Capture the cell that displays the provided text and extract its (x, y) central coordinate. 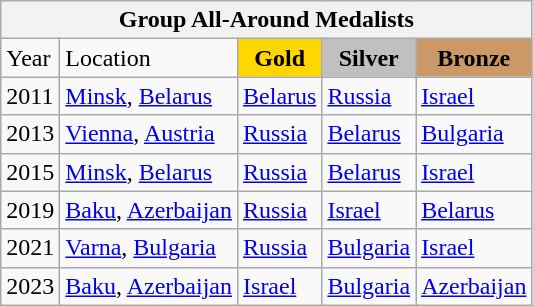
Year (30, 58)
2023 (30, 286)
Group All-Around Medalists (266, 20)
Location (149, 58)
Azerbaijan (474, 286)
2015 (30, 172)
Vienna, Austria (149, 134)
2011 (30, 96)
Bronze (474, 58)
2019 (30, 210)
Silver (369, 58)
2021 (30, 248)
Gold (280, 58)
2013 (30, 134)
Varna, Bulgaria (149, 248)
